Locate the cell with the specified text and output its [X, Y] center coordinate. 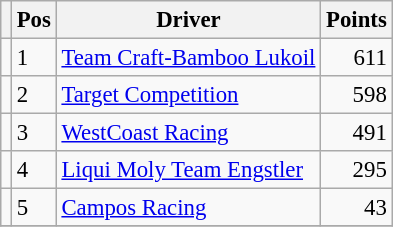
3 [34, 133]
598 [356, 95]
Points [356, 20]
Target Competition [188, 95]
Team Craft-Bamboo Lukoil [188, 58]
5 [34, 208]
Liqui Moly Team Engstler [188, 170]
4 [34, 170]
43 [356, 208]
1 [34, 58]
WestCoast Racing [188, 133]
295 [356, 170]
Campos Racing [188, 208]
Driver [188, 20]
491 [356, 133]
2 [34, 95]
Pos [34, 20]
611 [356, 58]
